Locate the cell with the specified text and output its [X, Y] center coordinate. 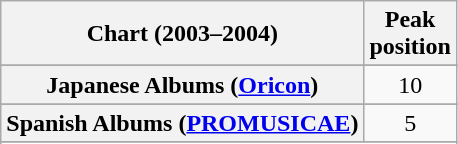
Spanish Albums (PROMUSICAE) [182, 123]
10 [410, 85]
Chart (2003–2004) [182, 34]
Japanese Albums (Oricon) [182, 85]
Peakposition [410, 34]
5 [410, 123]
